Output the [X, Y] coordinate of the center of the cell containing the given text.  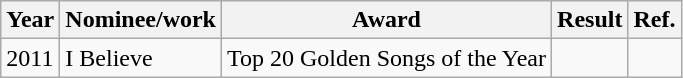
Result [590, 20]
Ref. [654, 20]
2011 [30, 58]
Top 20 Golden Songs of the Year [387, 58]
I Believe [141, 58]
Award [387, 20]
Nominee/work [141, 20]
Year [30, 20]
